Identify which cell holds the provided text, then report its (x, y) central coordinate. 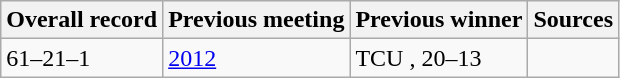
Overall record (82, 20)
TCU , 20–13 (439, 58)
Sources (574, 20)
2012 (256, 58)
Previous winner (439, 20)
61–21–1 (82, 58)
Previous meeting (256, 20)
